For the text-containing cell, return its midpoint in [x, y] coordinate format. 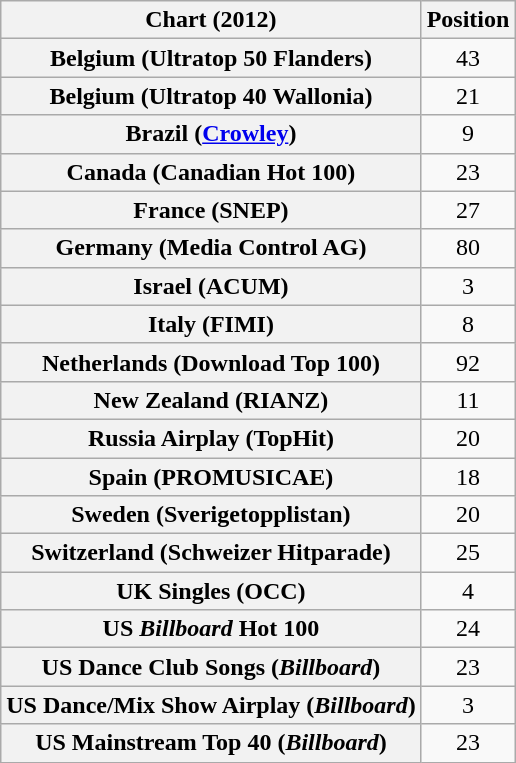
Spain (PROMUSICAE) [211, 477]
Chart (2012) [211, 20]
Netherlands (Download Top 100) [211, 362]
Belgium (Ultratop 50 Flanders) [211, 58]
UK Singles (OCC) [211, 591]
8 [468, 324]
France (SNEP) [211, 210]
US Dance/Mix Show Airplay (Billboard) [211, 705]
Brazil (Crowley) [211, 134]
Germany (Media Control AG) [211, 248]
11 [468, 400]
US Dance Club Songs (Billboard) [211, 667]
Position [468, 20]
Switzerland (Schweizer Hitparade) [211, 553]
21 [468, 96]
Israel (ACUM) [211, 286]
New Zealand (RIANZ) [211, 400]
US Billboard Hot 100 [211, 629]
Italy (FIMI) [211, 324]
Belgium (Ultratop 40 Wallonia) [211, 96]
25 [468, 553]
24 [468, 629]
9 [468, 134]
43 [468, 58]
18 [468, 477]
27 [468, 210]
80 [468, 248]
4 [468, 591]
92 [468, 362]
Sweden (Sverigetopplistan) [211, 515]
Russia Airplay (TopHit) [211, 438]
US Mainstream Top 40 (Billboard) [211, 743]
Canada (Canadian Hot 100) [211, 172]
